Pinpoint the cell where the given text exists, returning its [X, Y] midpoint coordinate. 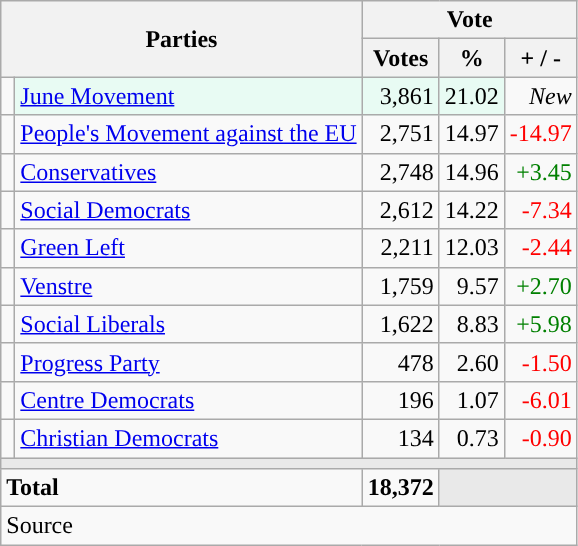
-14.97 [540, 134]
People's Movement against the EU [188, 134]
Christian Democrats [188, 438]
New [540, 96]
-0.90 [540, 438]
1,622 [400, 324]
-6.01 [540, 400]
134 [400, 438]
478 [400, 362]
Votes [400, 58]
21.02 [472, 96]
% [472, 58]
14.22 [472, 210]
+3.45 [540, 172]
14.96 [472, 172]
0.73 [472, 438]
-2.44 [540, 248]
Total [182, 488]
2,211 [400, 248]
+ / - [540, 58]
-7.34 [540, 210]
June Movement [188, 96]
Progress Party [188, 362]
+5.98 [540, 324]
9.57 [472, 286]
-1.50 [540, 362]
14.97 [472, 134]
2,751 [400, 134]
2.60 [472, 362]
Source [290, 526]
18,372 [400, 488]
Centre Democrats [188, 400]
2,748 [400, 172]
3,861 [400, 96]
196 [400, 400]
Parties [182, 39]
Conservatives [188, 172]
Venstre [188, 286]
1.07 [472, 400]
8.83 [472, 324]
Social Democrats [188, 210]
+2.70 [540, 286]
Social Liberals [188, 324]
12.03 [472, 248]
Green Left [188, 248]
1,759 [400, 286]
2,612 [400, 210]
Vote [470, 20]
